Extract the [x, y] coordinate from the center of the cell holding the provided text.  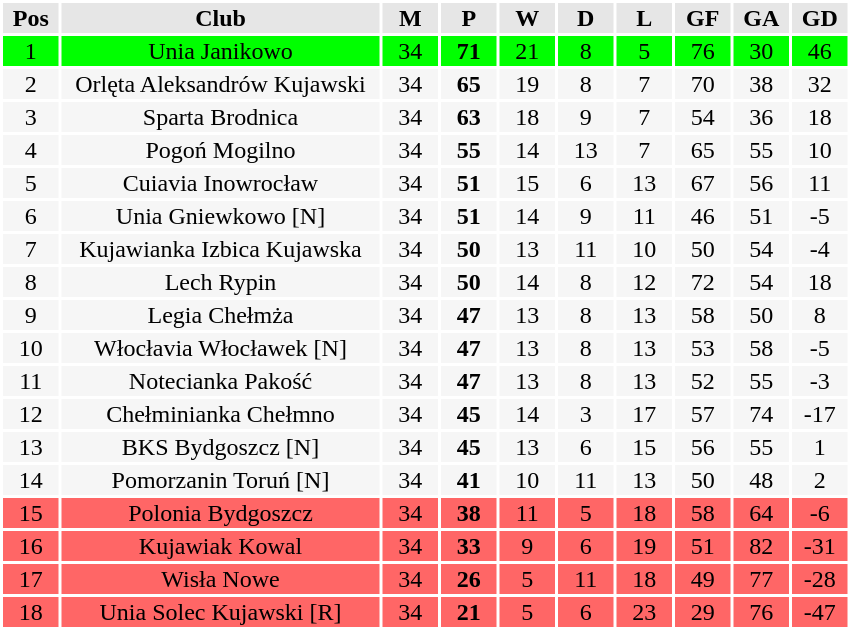
64 [762, 513]
P [469, 18]
-47 [820, 612]
M [410, 18]
-17 [820, 414]
23 [644, 612]
30 [762, 51]
Club [221, 18]
70 [703, 84]
53 [703, 348]
Polonia Bydgoszcz [221, 513]
-4 [820, 249]
GF [703, 18]
D [586, 18]
29 [703, 612]
-6 [820, 513]
Sparta Brodnica [221, 117]
Orlęta Aleksandrów Kujawski [221, 84]
63 [469, 117]
Pogoń Mogilno [221, 150]
Kujawiak Kowal [221, 546]
Lech Rypin [221, 282]
71 [469, 51]
52 [703, 381]
Chełminianka Chełmno [221, 414]
Notecianka Pakość [221, 381]
82 [762, 546]
-31 [820, 546]
74 [762, 414]
W [528, 18]
16 [31, 546]
L [644, 18]
Pomorzanin Toruń [N] [221, 480]
Kujawianka Izbica Kujawska [221, 249]
72 [703, 282]
41 [469, 480]
Włocłavia Włocławek [N] [221, 348]
48 [762, 480]
Pos [31, 18]
Legia Chełmża [221, 315]
-3 [820, 381]
GD [820, 18]
Wisła Nowe [221, 579]
-28 [820, 579]
Cuiavia Inowrocław [221, 183]
4 [31, 150]
32 [820, 84]
BKS Bydgoszcz [N] [221, 447]
26 [469, 579]
49 [703, 579]
57 [703, 414]
36 [762, 117]
Unia Gniewkowo [N] [221, 216]
33 [469, 546]
Unia Solec Kujawski [R] [221, 612]
77 [762, 579]
GA [762, 18]
67 [703, 183]
Unia Janikowo [221, 51]
